Scan for the cell matching the given text and deliver its [x, y] coordinate at center. 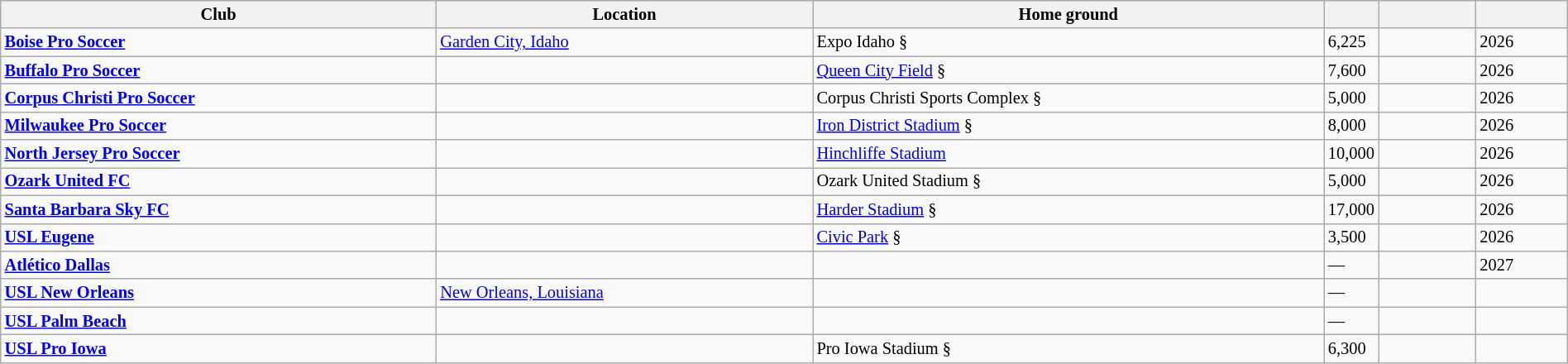
Location [624, 14]
USL Pro Iowa [218, 348]
2027 [1522, 265]
Santa Barbara Sky FC [218, 209]
Queen City Field § [1068, 70]
8,000 [1351, 126]
Club [218, 14]
USL New Orleans [218, 293]
17,000 [1351, 209]
Harder Stadium § [1068, 209]
3,500 [1351, 237]
Expo Idaho § [1068, 42]
Civic Park § [1068, 237]
Corpus Christi Sports Complex § [1068, 98]
Home ground [1068, 14]
Buffalo Pro Soccer [218, 70]
7,600 [1351, 70]
Iron District Stadium § [1068, 126]
Atlético Dallas [218, 265]
6,225 [1351, 42]
Garden City, Idaho [624, 42]
North Jersey Pro Soccer [218, 154]
10,000 [1351, 154]
USL Palm Beach [218, 321]
USL Eugene [218, 237]
Milwaukee Pro Soccer [218, 126]
Hinchliffe Stadium [1068, 154]
Ozark United FC [218, 181]
Boise Pro Soccer [218, 42]
Ozark United Stadium § [1068, 181]
6,300 [1351, 348]
Pro Iowa Stadium § [1068, 348]
Corpus Christi Pro Soccer [218, 98]
New Orleans, Louisiana [624, 293]
